From the cell containing the given text, extract its center point as (x, y) coordinate. 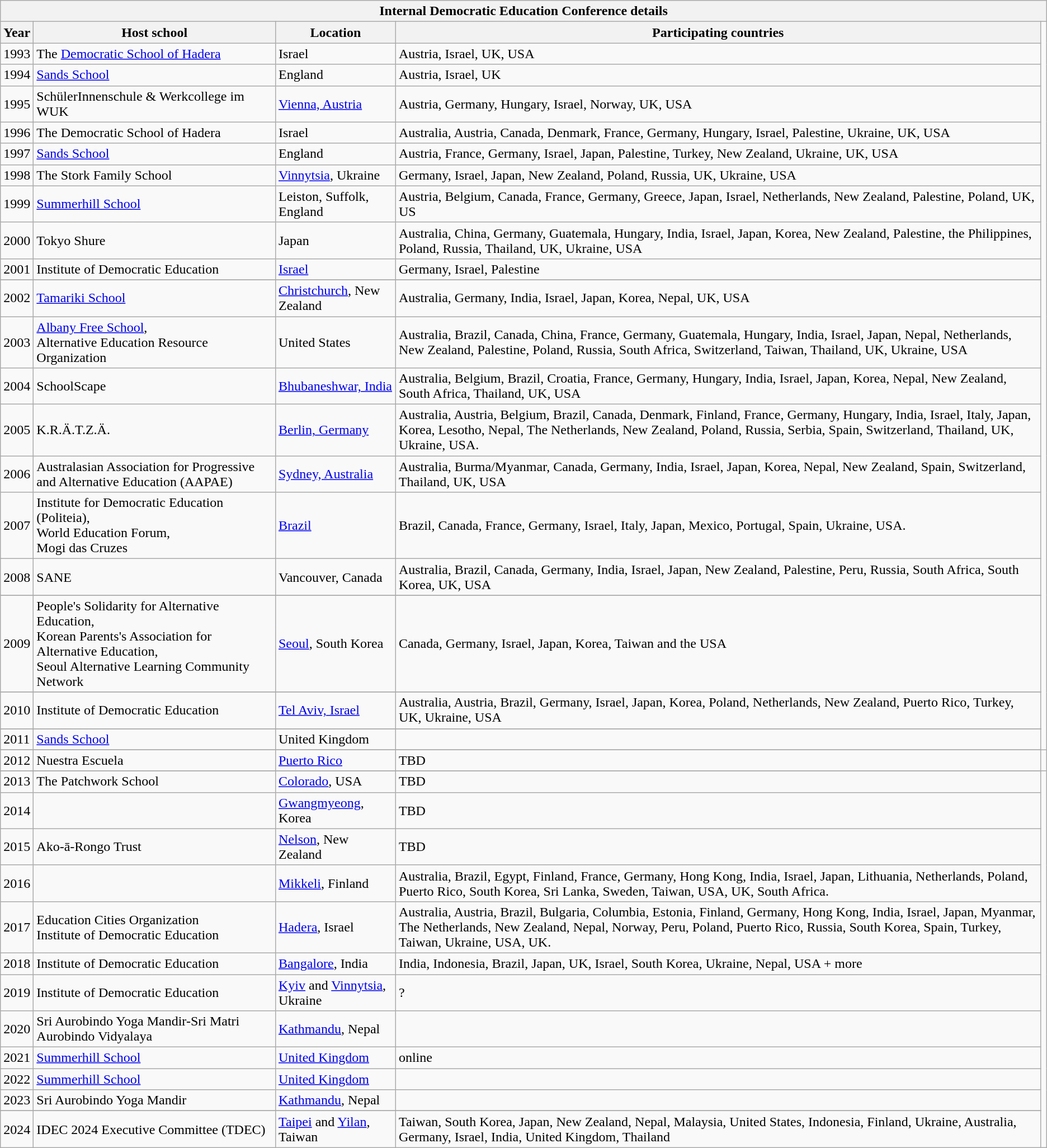
2018 (17, 963)
Japan (336, 241)
Tokyo Shure (154, 241)
Institute for Democratic Education (Politeia),World Education Forum,Mogi das Cruzes (154, 526)
Bangalore, India (336, 963)
Sri Aurobindo Yoga Mandir-Sri Matri Aurobindo Vidyalaya (154, 1029)
2021 (17, 1058)
2011 (17, 739)
1996 (17, 133)
SchoolScape (154, 386)
1998 (17, 175)
2023 (17, 1100)
Kyiv and Vinnytsia, Ukraine (336, 992)
Puerto Rico (336, 760)
online (718, 1058)
1997 (17, 154)
Education Cities OrganizationInstitute of Democratic Education (154, 927)
2008 (17, 577)
Brazil, Canada, France, Germany, Israel, Italy, Japan, Mexico, Portugal, Spain, Ukraine, USA. (718, 526)
2015 (17, 847)
Vienna, Austria (336, 104)
Gwangmyeong, Korea (336, 810)
Hadera, Israel (336, 927)
Seoul, South Korea (336, 643)
Bhubaneshwar, India (336, 386)
Australia, Germany, India, Israel, Japan, Korea, Nepal, UK, USA (718, 298)
2016 (17, 883)
2013 (17, 782)
The Patchwork School (154, 782)
Tamariki School (154, 298)
Participating countries (718, 32)
Vancouver, Canada (336, 577)
2007 (17, 526)
2017 (17, 927)
2005 (17, 430)
Christchurch, New Zealand (336, 298)
Sydney, Australia (336, 474)
People's Solidarity for Alternative Education,Korean Parents's Association for Alternative Education,Seoul Alternative Learning Community Network (154, 643)
Leiston, Suffolk, England (336, 204)
Colorado, USA (336, 782)
Australasian Association for Progressive and Alternative Education (AAPAE) (154, 474)
Austria, Israel, UK, USA (718, 54)
K.R.Ä.T.Z.Ä. (154, 430)
Nelson, New Zealand (336, 847)
Sri Aurobindo Yoga Mandir (154, 1100)
2006 (17, 474)
SANE (154, 577)
Host school (154, 32)
1995 (17, 104)
1994 (17, 75)
Germany, Israel, Japan, New Zealand, Poland, Russia, UK, Ukraine, USA (718, 175)
Albany Free School,Alternative Education Resource Organization (154, 342)
2000 (17, 241)
2009 (17, 643)
? (718, 992)
2002 (17, 298)
Nuestra Escuela (154, 760)
Year (17, 32)
Brazil (336, 526)
Australia, Austria, Canada, Denmark, France, Germany, Hungary, Israel, Palestine, Ukraine, UK, USA (718, 133)
IDEC 2024 Executive Committee (TDEC) (154, 1129)
Tel Aviv, Israel (336, 711)
2024 (17, 1129)
Australia, Burma/Myanmar, Canada, Germany, India, Israel, Japan, Korea, Nepal, New Zealand, Spain, Switzerland, Thailand, UK, USA (718, 474)
Mikkeli, Finland (336, 883)
2019 (17, 992)
United States (336, 342)
Ako-ā-Rongo Trust (154, 847)
The Stork Family School (154, 175)
Vinnytsia, Ukraine (336, 175)
Berlin, Germany (336, 430)
2020 (17, 1029)
Internal Democratic Education Conference details (523, 11)
Austria, Belgium, Canada, France, Germany, Greece, Japan, Israel, Netherlands, New Zealand, Palestine, Poland, UK, US (718, 204)
2022 (17, 1079)
Austria, Germany, Hungary, Israel, Norway, UK, USA (718, 104)
2010 (17, 711)
Austria, Israel, UK (718, 75)
Taipei and Yilan, Taiwan (336, 1129)
Germany, Israel, Palestine (718, 269)
Austria, France, Germany, Israel, Japan, Palestine, Turkey, New Zealand, Ukraine, UK, USA (718, 154)
2001 (17, 269)
2003 (17, 342)
Location (336, 32)
1999 (17, 204)
India, Indonesia, Brazil, Japan, UK, Israel, South Korea, Ukraine, Nepal, USA + more (718, 963)
SchülerInnenschule & Werkcollege im WUK (154, 104)
Australia, Austria, Brazil, Germany, Israel, Japan, Korea, Poland, Netherlands, New Zealand, Puerto Rico, Turkey, UK, Ukraine, USA (718, 711)
2012 (17, 760)
Australia, Belgium, Brazil, Croatia, France, Germany, Hungary, India, Israel, Japan, Korea, Nepal, New Zealand, South Africa, Thailand, UK, USA (718, 386)
2004 (17, 386)
Canada, Germany, Israel, Japan, Korea, Taiwan and the USA (718, 643)
2014 (17, 810)
1993 (17, 54)
Australia, Brazil, Canada, Germany, India, Israel, Japan, New Zealand, Palestine, Peru, Russia, South Africa, South Korea, UK, USA (718, 577)
